Scan for the cell matching the given text and deliver its (x, y) coordinate at center. 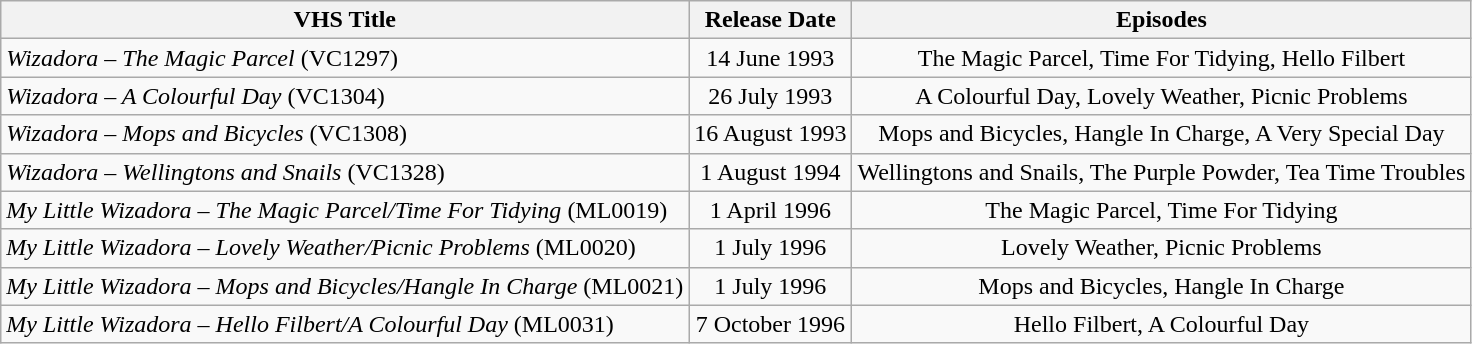
Wizadora – Mops and Bicycles (VC1308) (345, 134)
7 October 1996 (770, 324)
My Little Wizadora – Lovely Weather/Picnic Problems (ML0020) (345, 248)
My Little Wizadora – Mops and Bicycles/Hangle In Charge (ML0021) (345, 286)
Wizadora – The Magic Parcel (VC1297) (345, 58)
Wellingtons and Snails, The Purple Powder, Tea Time Troubles (1162, 172)
Wizadora – Wellingtons and Snails (VC1328) (345, 172)
1 August 1994 (770, 172)
A Colourful Day, Lovely Weather, Picnic Problems (1162, 96)
Hello Filbert, A Colourful Day (1162, 324)
Mops and Bicycles, Hangle In Charge, A Very Special Day (1162, 134)
Episodes (1162, 20)
16 August 1993 (770, 134)
Lovely Weather, Picnic Problems (1162, 248)
My Little Wizadora – Hello Filbert/A Colourful Day (ML0031) (345, 324)
14 June 1993 (770, 58)
1 April 1996 (770, 210)
The Magic Parcel, Time For Tidying (1162, 210)
Release Date (770, 20)
VHS Title (345, 20)
Mops and Bicycles, Hangle In Charge (1162, 286)
Wizadora – A Colourful Day (VC1304) (345, 96)
The Magic Parcel, Time For Tidying, Hello Filbert (1162, 58)
26 July 1993 (770, 96)
My Little Wizadora – The Magic Parcel/Time For Tidying (ML0019) (345, 210)
